Search for the cell housing the specified text and yield its (X, Y) center coordinate. 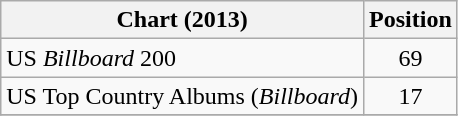
Chart (2013) (182, 20)
US Billboard 200 (182, 58)
17 (411, 96)
69 (411, 58)
US Top Country Albums (Billboard) (182, 96)
Position (411, 20)
